Return the (X, Y) coordinate for the center point of the cell that contains the specified text.  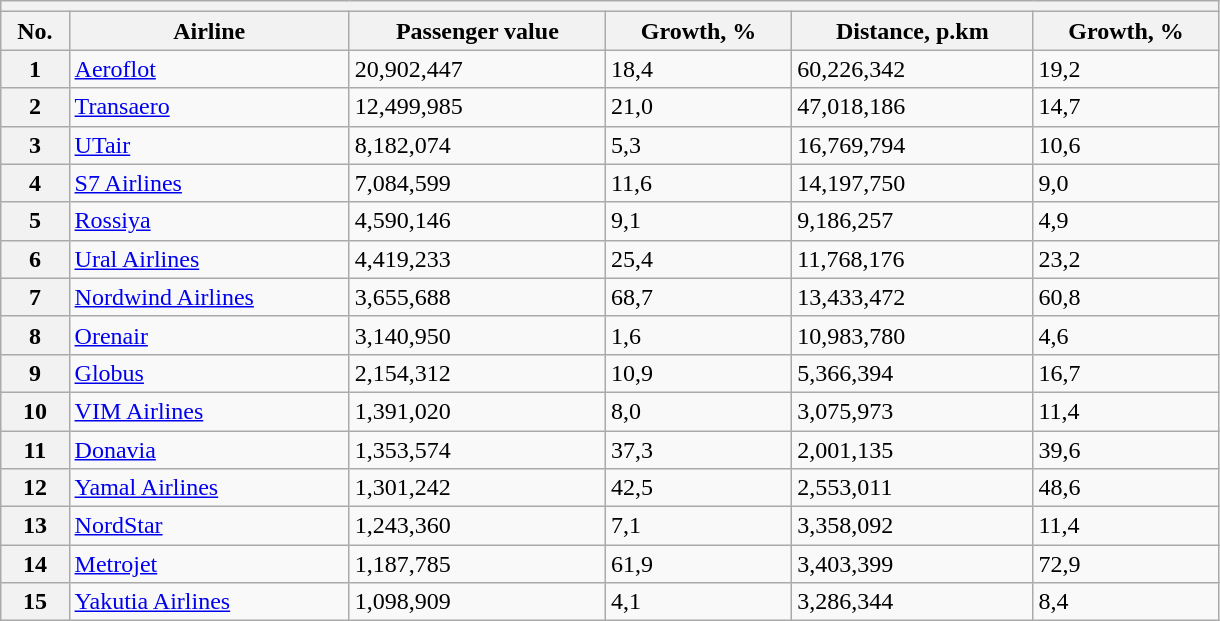
12,499,985 (477, 107)
4,419,233 (477, 259)
9,1 (698, 221)
1,187,785 (477, 564)
10 (35, 411)
23,2 (1126, 259)
48,6 (1126, 488)
7,084,599 (477, 183)
16,7 (1126, 373)
19,2 (1126, 69)
5,3 (698, 145)
Metrojet (209, 564)
13,433,472 (912, 297)
14 (35, 564)
11 (35, 449)
60,226,342 (912, 69)
3,286,344 (912, 602)
8,182,074 (477, 145)
Distance, p.km (912, 31)
Aeroflot (209, 69)
5 (35, 221)
Globus (209, 373)
Rossiya (209, 221)
3,358,092 (912, 526)
10,983,780 (912, 335)
Transaero (209, 107)
11,768,176 (912, 259)
47,018,186 (912, 107)
12 (35, 488)
4,6 (1126, 335)
Ural Airlines (209, 259)
39,6 (1126, 449)
5,366,394 (912, 373)
6 (35, 259)
Airline (209, 31)
68,7 (698, 297)
4,1 (698, 602)
3,075,973 (912, 411)
13 (35, 526)
61,9 (698, 564)
VIM Airlines (209, 411)
10,9 (698, 373)
4,590,146 (477, 221)
Nordwind Airlines (209, 297)
2 (35, 107)
9,0 (1126, 183)
7 (35, 297)
21,0 (698, 107)
No. (35, 31)
3 (35, 145)
60,8 (1126, 297)
4,9 (1126, 221)
3,140,950 (477, 335)
2,553,011 (912, 488)
4 (35, 183)
14,197,750 (912, 183)
NordStar (209, 526)
1,353,574 (477, 449)
2,154,312 (477, 373)
8,4 (1126, 602)
1 (35, 69)
7,1 (698, 526)
42,5 (698, 488)
8 (35, 335)
3,655,688 (477, 297)
9,186,257 (912, 221)
S7 Airlines (209, 183)
1,301,242 (477, 488)
Yakutia Airlines (209, 602)
20,902,447 (477, 69)
25,4 (698, 259)
72,9 (1126, 564)
Orenair (209, 335)
9 (35, 373)
18,4 (698, 69)
Passenger value (477, 31)
14,7 (1126, 107)
2,001,135 (912, 449)
3,403,399 (912, 564)
UTair (209, 145)
16,769,794 (912, 145)
1,6 (698, 335)
1,098,909 (477, 602)
11,6 (698, 183)
Yamal Airlines (209, 488)
1,243,360 (477, 526)
Donavia (209, 449)
15 (35, 602)
1,391,020 (477, 411)
8,0 (698, 411)
10,6 (1126, 145)
37,3 (698, 449)
